Output the [x, y] coordinate of the center of the cell containing the given text.  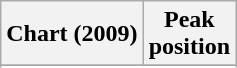
Chart (2009) [72, 34]
Peakposition [189, 34]
